For the text-containing cell, return its midpoint in [X, Y] coordinate format. 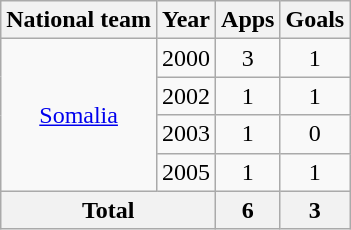
Somalia [79, 115]
National team [79, 20]
Apps [248, 20]
Year [186, 20]
2003 [186, 134]
0 [315, 134]
Goals [315, 20]
2005 [186, 172]
2002 [186, 96]
Total [108, 210]
6 [248, 210]
2000 [186, 58]
